Output the [x, y] coordinate of the center of the cell containing the given text.  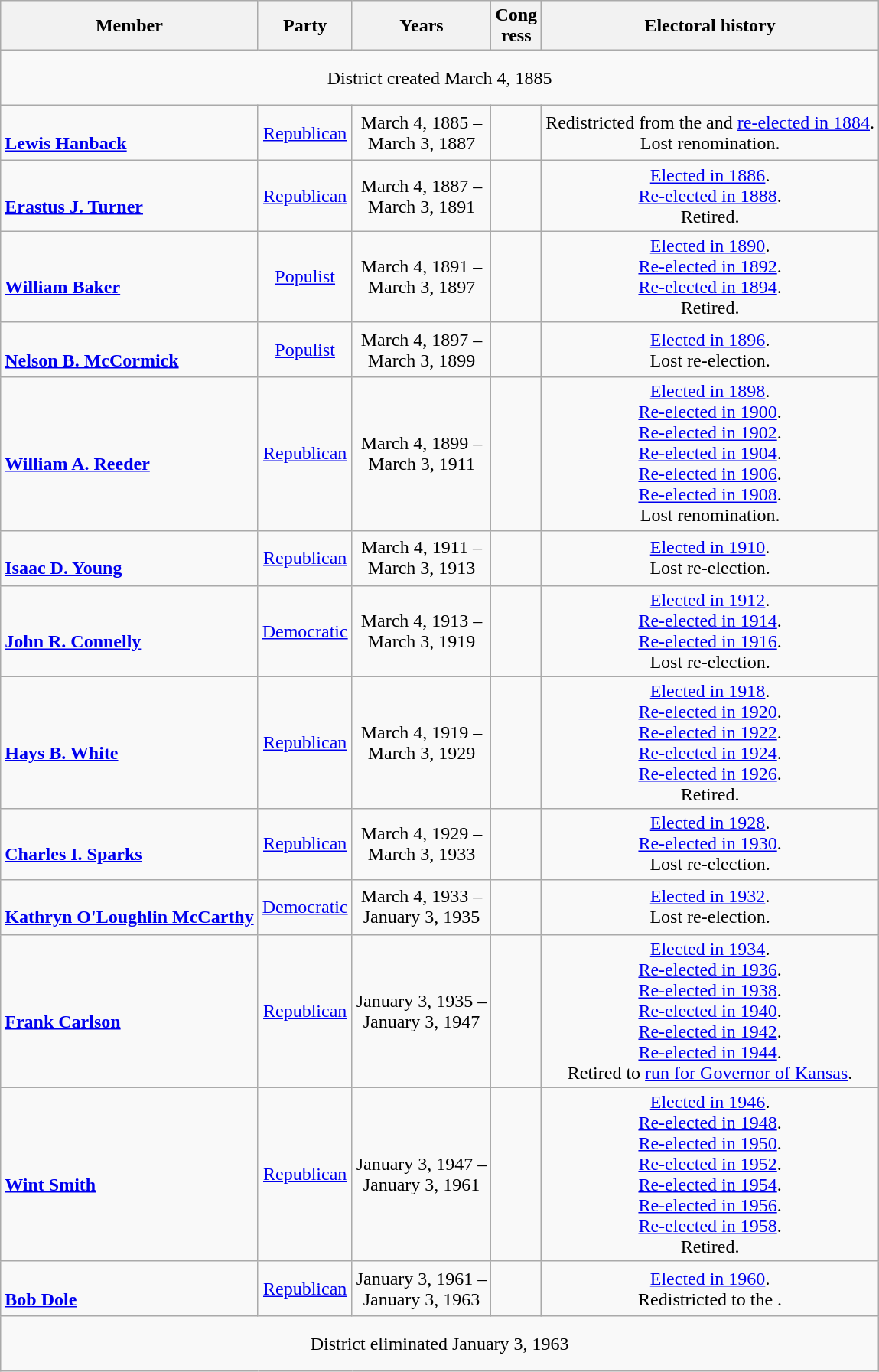
Wint Smith [129, 1174]
Elected in 1910.Lost re-election. [710, 558]
Redistricted from the and re-elected in 1884.Lost renomination. [710, 133]
District eliminated January 3, 1963 [440, 1344]
Party [304, 26]
January 3, 1935 –January 3, 1947 [422, 1011]
William A. Reeder [129, 454]
Isaac D. Young [129, 558]
Elected in 1946.Re-elected in 1948.Re-elected in 1950.Re-elected in 1952.Re-elected in 1954.Re-elected in 1956.Re-elected in 1958.Retired. [710, 1174]
March 4, 1899 –March 3, 1911 [422, 454]
Congress [516, 26]
Elected in 1960.Redistricted to the . [710, 1289]
Elected in 1932.Lost re-election. [710, 907]
Elected in 1886.Re-elected in 1888.Retired. [710, 196]
March 4, 1891 –March 3, 1897 [422, 277]
Charles I. Sparks [129, 844]
Kathryn O'Loughlin McCarthy [129, 907]
March 4, 1919 –March 3, 1929 [422, 742]
Elected in 1890.Re-elected in 1892.Re-elected in 1894.Retired. [710, 277]
William Baker [129, 277]
March 4, 1913 –March 3, 1919 [422, 631]
March 4, 1887 –March 3, 1891 [422, 196]
Elected in 1896.Lost re-election. [710, 350]
March 4, 1885 –March 3, 1887 [422, 133]
January 3, 1961 –January 3, 1963 [422, 1289]
Member [129, 26]
Frank Carlson [129, 1011]
Elected in 1912.Re-elected in 1914.Re-elected in 1916.Lost re-election. [710, 631]
March 4, 1929 –March 3, 1933 [422, 844]
Elected in 1934.Re-elected in 1936.Re-elected in 1938.Re-elected in 1940.Re-elected in 1942.Re-elected in 1944.Retired to run for Governor of Kansas. [710, 1011]
John R. Connelly [129, 631]
Elected in 1918.Re-elected in 1920.Re-elected in 1922.Re-elected in 1924.Re-elected in 1926.Retired. [710, 742]
Lewis Hanback [129, 133]
Elected in 1898.Re-elected in 1900.Re-elected in 1902.Re-elected in 1904.Re-elected in 1906.Re-elected in 1908.Lost renomination. [710, 454]
Hays B. White [129, 742]
District created March 4, 1885 [440, 78]
Nelson B. McCormick [129, 350]
January 3, 1947 –January 3, 1961 [422, 1174]
Years [422, 26]
Erastus J. Turner [129, 196]
March 4, 1933 –January 3, 1935 [422, 907]
March 4, 1897 –March 3, 1899 [422, 350]
March 4, 1911 –March 3, 1913 [422, 558]
Bob Dole [129, 1289]
Electoral history [710, 26]
Elected in 1928.Re-elected in 1930.Lost re-election. [710, 844]
